Extract the [x, y] coordinate from the center of the cell holding the provided text.  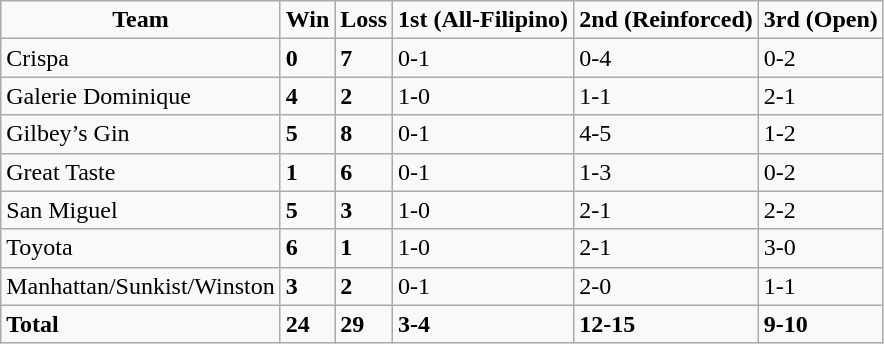
0-4 [666, 58]
Total [140, 324]
Toyota [140, 248]
Team [140, 20]
1-3 [666, 172]
2-2 [820, 210]
9-10 [820, 324]
2-0 [666, 286]
12-15 [666, 324]
7 [364, 58]
San Miguel [140, 210]
Great Taste [140, 172]
4 [308, 96]
1-2 [820, 134]
Crispa [140, 58]
3-4 [484, 324]
8 [364, 134]
Loss [364, 20]
3-0 [820, 248]
29 [364, 324]
Win [308, 20]
1st (All-Filipino) [484, 20]
2nd (Reinforced) [666, 20]
Galerie Dominique [140, 96]
24 [308, 324]
Gilbey’s Gin [140, 134]
3rd (Open) [820, 20]
0 [308, 58]
4-5 [666, 134]
Manhattan/Sunkist/Winston [140, 286]
